Extract the [x, y] coordinate from the center of the cell holding the provided text.  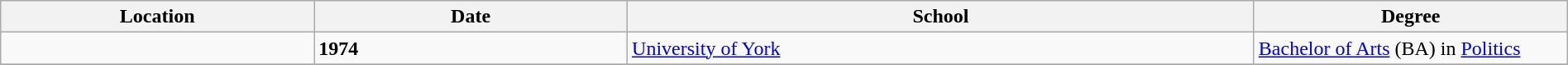
Degree [1411, 17]
University of York [941, 48]
Bachelor of Arts (BA) in Politics [1411, 48]
Date [471, 17]
Location [157, 17]
School [941, 17]
1974 [471, 48]
